Return the (X, Y) coordinate for the center point of the cell that contains the specified text.  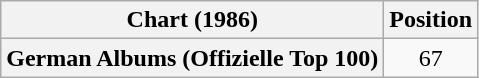
German Albums (Offizielle Top 100) (192, 58)
67 (431, 58)
Chart (1986) (192, 20)
Position (431, 20)
